Capture the cell that displays the provided text and extract its [x, y] central coordinate. 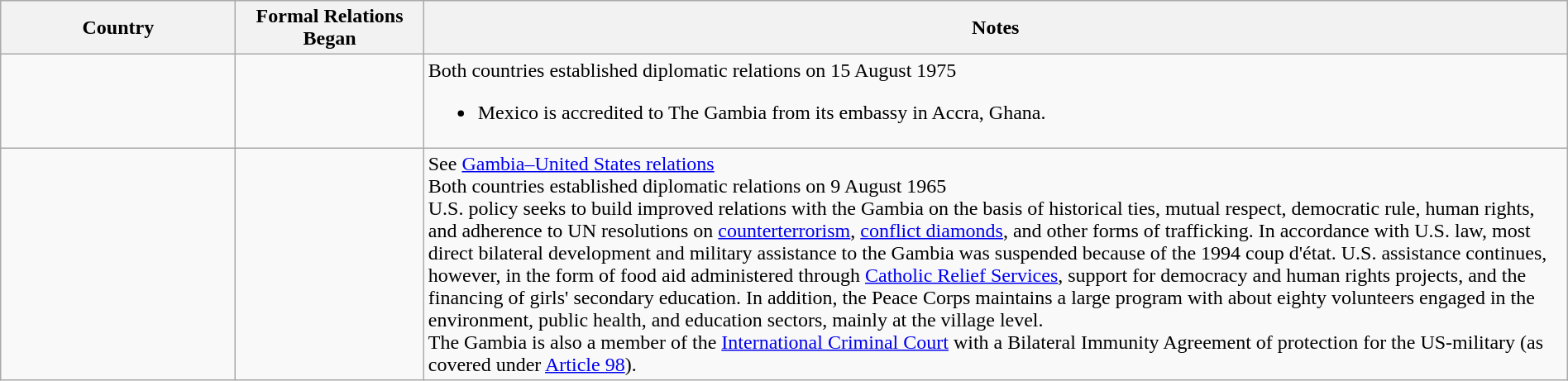
Notes [996, 28]
Formal Relations Began [329, 28]
Both countries established diplomatic relations on 15 August 1975Mexico is accredited to The Gambia from its embassy in Accra, Ghana. [996, 101]
Country [118, 28]
